For the text-containing cell, return its midpoint in [x, y] coordinate format. 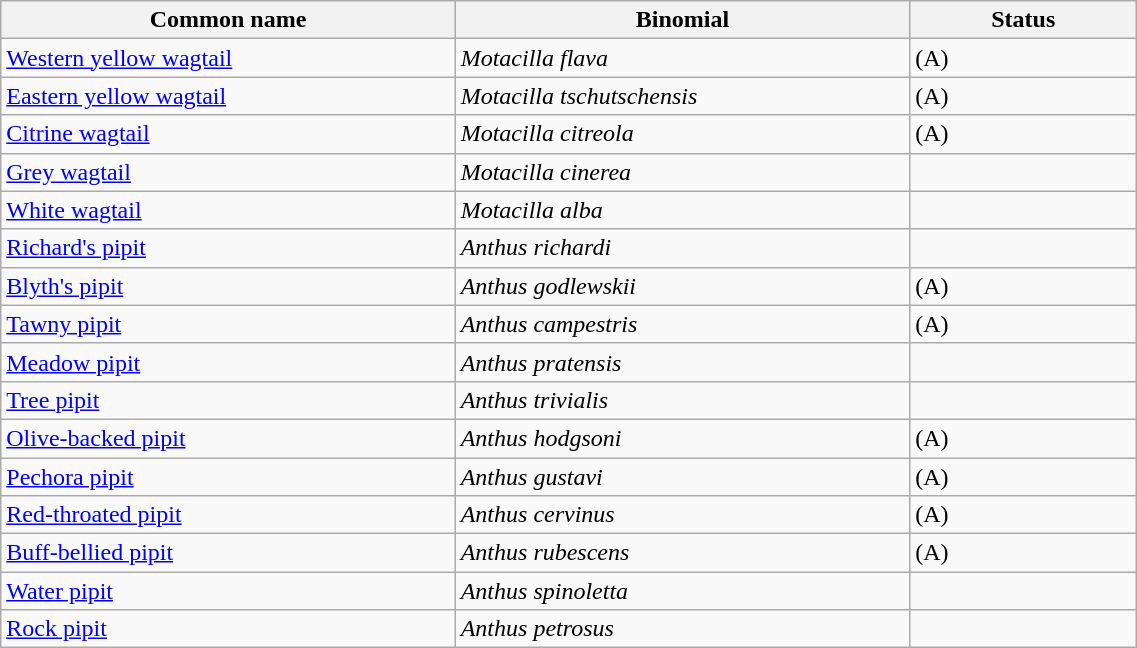
Motacilla alba [682, 210]
Blyth's pipit [228, 286]
Pechora pipit [228, 477]
Motacilla cinerea [682, 172]
Anthus campestris [682, 324]
Richard's pipit [228, 248]
Western yellow wagtail [228, 58]
Eastern yellow wagtail [228, 96]
Anthus pratensis [682, 362]
Anthus rubescens [682, 553]
Water pipit [228, 591]
Binomial [682, 20]
Grey wagtail [228, 172]
Buff-bellied pipit [228, 553]
Anthus spinoletta [682, 591]
Rock pipit [228, 629]
Motacilla flava [682, 58]
Anthus cervinus [682, 515]
Tawny pipit [228, 324]
Anthus godlewskii [682, 286]
Tree pipit [228, 400]
Motacilla tschutschensis [682, 96]
Meadow pipit [228, 362]
Citrine wagtail [228, 134]
Olive-backed pipit [228, 438]
Anthus richardi [682, 248]
Common name [228, 20]
Anthus petrosus [682, 629]
White wagtail [228, 210]
Anthus gustavi [682, 477]
Status [1024, 20]
Red-throated pipit [228, 515]
Motacilla citreola [682, 134]
Anthus trivialis [682, 400]
Anthus hodgsoni [682, 438]
